Locate the cell with the specified text and output its [X, Y] center coordinate. 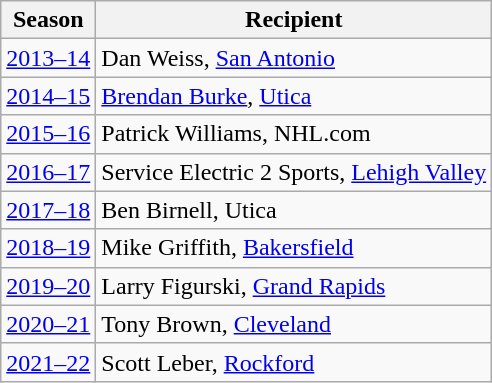
2019–20 [48, 286]
2021–22 [48, 362]
Mike Griffith, Bakersfield [294, 248]
Scott Leber, Rockford [294, 362]
Ben Birnell, Utica [294, 210]
Season [48, 20]
2017–18 [48, 210]
2016–17 [48, 172]
2014–15 [48, 96]
2015–16 [48, 134]
Recipient [294, 20]
2020–21 [48, 324]
Larry Figurski, Grand Rapids [294, 286]
2013–14 [48, 58]
2018–19 [48, 248]
Service Electric 2 Sports, Lehigh Valley [294, 172]
Dan Weiss, San Antonio [294, 58]
Tony Brown, Cleveland [294, 324]
Patrick Williams, NHL.com [294, 134]
Brendan Burke, Utica [294, 96]
